Return the [X, Y] coordinate for the center point of the cell that contains the specified text.  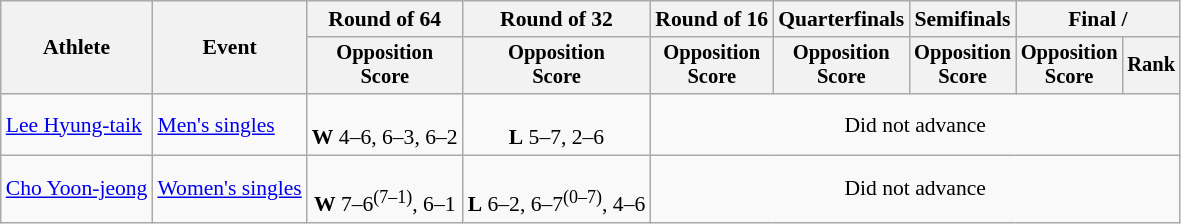
Quarterfinals [841, 19]
Women's singles [229, 190]
Cho Yoon-jeong [77, 190]
Final / [1098, 19]
Men's singles [229, 124]
Round of 16 [712, 19]
Event [229, 48]
Round of 32 [557, 19]
L 6–2, 6–7(0–7), 4–6 [557, 190]
Athlete [77, 48]
Semifinals [962, 19]
W 4–6, 6–3, 6–2 [385, 124]
Rank [1151, 66]
Round of 64 [385, 19]
Lee Hyung-taik [77, 124]
W 7–6(7–1), 6–1 [385, 190]
L 5–7, 2–6 [557, 124]
